Determine the (X, Y) coordinate at the center of the cell enclosing the given text.  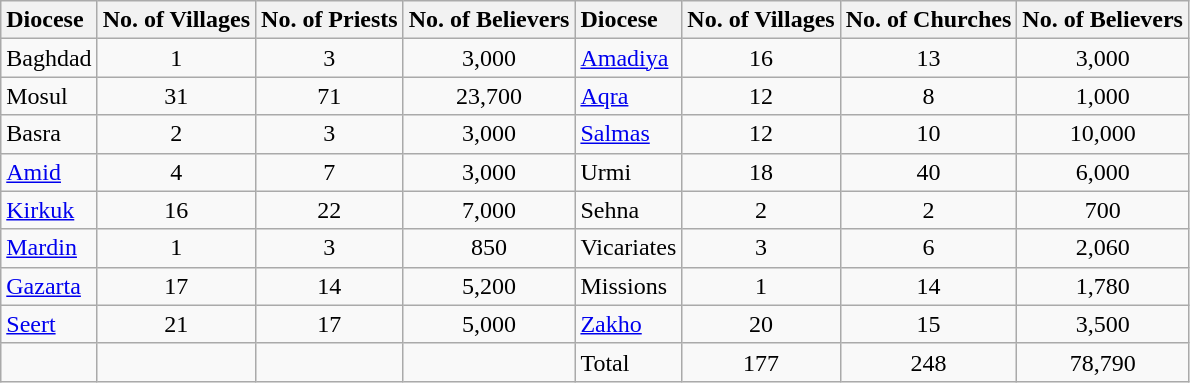
No. of Priests (330, 20)
5,000 (489, 324)
700 (1103, 210)
Total (628, 362)
6 (928, 248)
3,500 (1103, 324)
248 (928, 362)
Sehna (628, 210)
Amadiya (628, 58)
Kirkuk (49, 210)
Baghdad (49, 58)
No. of Churches (928, 20)
Gazarta (49, 286)
10,000 (1103, 134)
177 (761, 362)
Mosul (49, 96)
20 (761, 324)
10 (928, 134)
40 (928, 172)
Aqra (628, 96)
5,200 (489, 286)
Vicariates (628, 248)
4 (176, 172)
78,790 (1103, 362)
Zakho (628, 324)
13 (928, 58)
850 (489, 248)
1,780 (1103, 286)
Missions (628, 286)
7,000 (489, 210)
71 (330, 96)
Amid (49, 172)
2,060 (1103, 248)
15 (928, 324)
22 (330, 210)
Salmas (628, 134)
Basra (49, 134)
Seert (49, 324)
31 (176, 96)
Mardin (49, 248)
21 (176, 324)
Urmi (628, 172)
1,000 (1103, 96)
23,700 (489, 96)
6,000 (1103, 172)
8 (928, 96)
7 (330, 172)
18 (761, 172)
